From the cell containing the given text, extract its center point as (x, y) coordinate. 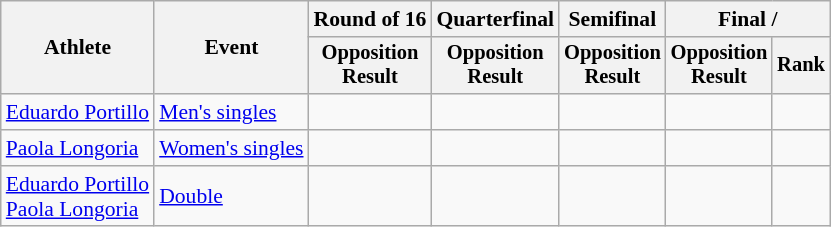
Semifinal (612, 19)
Eduardo Portillo (78, 112)
Event (231, 48)
Rank (801, 66)
Paola Longoria (78, 148)
Final / (748, 19)
Eduardo PortilloPaola Longoria (78, 196)
Quarterfinal (495, 19)
Athlete (78, 48)
Women's singles (231, 148)
Round of 16 (370, 19)
Double (231, 196)
Men's singles (231, 112)
